Return the (X, Y) coordinate for the center point of the cell that contains the specified text.  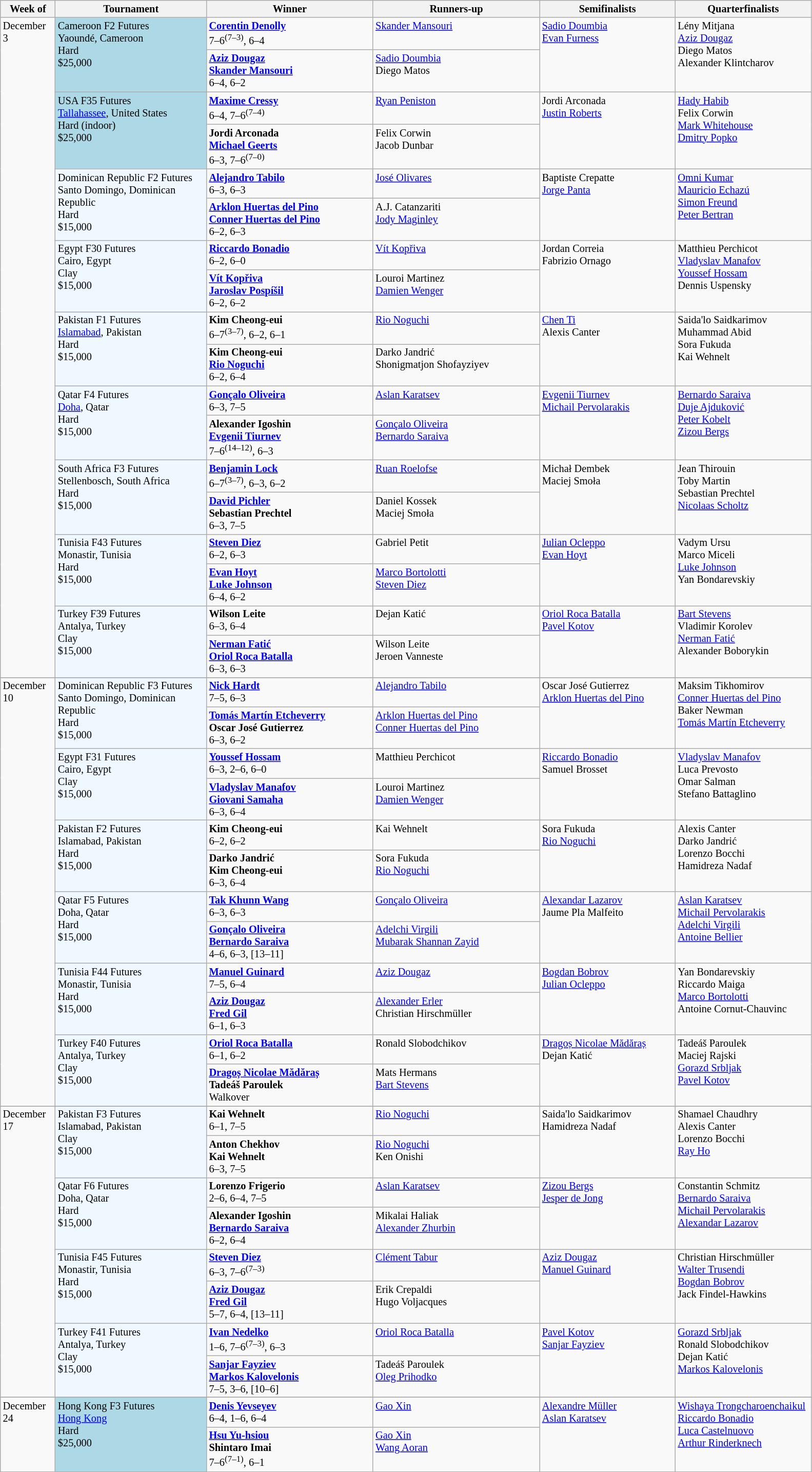
Yan Bondarevskiy Riccardo Maiga Marco Bortolotti Antoine Cornut-Chauvinc (744, 998)
José Olivares (457, 184)
Kim Cheong-eui 6–7(3–7), 6–2, 6–1 (290, 327)
Marco Bortolotti Steven Diez (457, 585)
Alexander Igoshin Bernardo Saraiva 6–2, 6–4 (290, 1228)
Quarterfinalists (744, 9)
Arklon Huertas del Pino Conner Huertas del Pino (457, 728)
Mats Hermans Bart Stevens (457, 1085)
Turkey F41 FuturesAntalya, Turkey Clay $15,000 (131, 1361)
Aziz Dougaz (457, 978)
Tunisia F43 FuturesMonastir, Tunisia Hard $15,000 (131, 570)
Vladyslav Manafov Giovani Samaha 6–3, 6–4 (290, 799)
Corentin Denolly 7–6(7–3), 6–4 (290, 34)
Evan Hoyt Luke Johnson 6–4, 6–2 (290, 585)
Ronald Slobodchikov (457, 1049)
Alexander Erler Christian Hirschmüller (457, 1013)
Turkey F39 FuturesAntalya, Turkey Clay $15,000 (131, 641)
Tunisia F45 FuturesMonastir, Tunisia Hard $15,000 (131, 1286)
Kim Cheong-eui Rio Noguchi 6–2, 6–4 (290, 365)
December 10 (28, 892)
Turkey F40 FuturesAntalya, Turkey Clay $15,000 (131, 1070)
Jordi Arconada Justin Roberts (607, 130)
Gonçalo Oliveira Bernardo Saraiva 4–6, 6–3, [13–11] (290, 942)
Dominican Republic F2 FuturesSanto Domingo, Dominican Republic Hard $15,000 (131, 204)
December 3 (28, 347)
Zizou Bergs Jesper de Jong (607, 1213)
Darko Jandrić Shonigmatjon Shofayziyev (457, 365)
Oriol Roca Batalla 6–1, 6–2 (290, 1049)
Alexis Canter Darko Jandrić Lorenzo Bocchi Hamidreza Nadaf (744, 856)
Hong Kong F3 FuturesHong Kong Hard $25,000 (131, 1435)
Sanjar Fayziev Markos Kalovelonis 7–5, 3–6, [10–6] (290, 1377)
Alejandro Tabilo (457, 692)
Runners-up (457, 9)
Gao Xin (457, 1412)
Evgenii Tiurnev Michail Pervolarakis (607, 423)
Vít Kopřiva Jaroslav Pospíšil 6–2, 6–2 (290, 290)
Matthieu Perchicot (457, 763)
Aziz Dougaz Skander Mansouri 6–4, 6–2 (290, 71)
Gonçalo Oliveira Bernardo Saraiva (457, 437)
Julian Ocleppo Evan Hoyt (607, 570)
Ivan Nedelko 1–6, 7–6(7–3), 6–3 (290, 1339)
USA F35 FuturesTallahassee, United States Hard (indoor) $25,000 (131, 130)
Darko Jandrić Kim Cheong-eui 6–3, 6–4 (290, 871)
Adelchi Virgili Mubarak Shannan Zayid (457, 942)
Dragoș Nicolae Mădăraș Dejan Katić (607, 1070)
Gorazd Srbljak Ronald Slobodchikov Dejan Katić Markos Kalovelonis (744, 1361)
Pakistan F1 FuturesIslamabad, Pakistan Hard $15,000 (131, 349)
Jean Thirouin Toby Martin Sebastian Prechtel Nicolaas Scholtz (744, 497)
Tadeáš Paroulek Maciej Rajski Gorazd Srbljak Pavel Kotov (744, 1070)
Saida'lo Saidkarimov Hamidreza Nadaf (607, 1141)
Wilson Leite 6–3, 6–4 (290, 620)
Constantin Schmitz Bernardo Saraiva Michail Pervolarakis Alexandar Lazarov (744, 1213)
Kai Wehnelt 6–1, 7–5 (290, 1121)
Sadio Doumbia Diego Matos (457, 71)
Tadeáš Paroulek Oleg Prihodko (457, 1377)
Erik Crepaldi Hugo Voljacques (457, 1302)
Riccardo Bonadio Samuel Brosset (607, 784)
Egypt F30 FuturesCairo, Egypt Clay $15,000 (131, 276)
Manuel Guinard 7–5, 6–4 (290, 978)
Maxime Cressy 6–4, 7–6(7–4) (290, 108)
Aziz Dougaz Fred Gil 6–1, 6–3 (290, 1013)
David Pichler Sebastian Prechtel 6–3, 7–5 (290, 513)
Ruan Roelofse (457, 476)
Clément Tabur (457, 1265)
Mikalai Haliak Alexander Zhurbin (457, 1228)
Cameroon F2 FuturesYaoundé, Cameroon Hard $25,000 (131, 54)
Aziz Dougaz Manuel Guinard (607, 1286)
Qatar F5 FuturesDoha, Qatar Hard $15,000 (131, 928)
Oriol Roca Batalla (457, 1339)
Vadym Ursu Marco Miceli Luke Johnson Yan Bondarevskiy (744, 570)
Egypt F31 FuturesCairo, Egypt Clay $15,000 (131, 784)
December 24 (28, 1435)
Jordan Correia Fabrizio Ornago (607, 276)
Lorenzo Frigerio 2–6, 6–4, 7–5 (290, 1192)
Kai Wehnelt (457, 835)
Gonçalo Oliveira (457, 907)
Sadio Doumbia Evan Furness (607, 54)
Tomás Martín Etcheverry Oscar José Gutierrez 6–3, 6–2 (290, 728)
Youssef Hossam 6–3, 2–6, 6–0 (290, 763)
Steven Diez 6–2, 6–3 (290, 549)
Gao Xin Wang Aoran (457, 1449)
Week of (28, 9)
Alejandro Tabilo 6–3, 6–3 (290, 184)
Steven Diez 6–3, 7–6(7–3) (290, 1265)
Vít Kopřiva (457, 255)
Shamael Chaudhry Alexis Canter Lorenzo Bocchi Ray Ho (744, 1141)
Alexander Igoshin Evgenii Tiurnev 7–6(14–12), 6–3 (290, 437)
Saida'lo Saidkarimov Muhammad Abid Sora Fukuda Kai Wehnelt (744, 349)
Chen Ti Alexis Canter (607, 349)
Dejan Katić (457, 620)
Ryan Peniston (457, 108)
Dragoș Nicolae Mădăraș Tadeáš Paroulek Walkover (290, 1085)
Michał Dembek Maciej Smoła (607, 497)
Wilson Leite Jeroen Vanneste (457, 656)
Nick Hardt 7–5, 6–3 (290, 692)
Riccardo Bonadio 6–2, 6–0 (290, 255)
Dominican Republic F3 FuturesSanto Domingo, Dominican Republic Hard $15,000 (131, 713)
Semifinalists (607, 9)
Alexandar Lazarov Jaume Pla Malfeito (607, 928)
South Africa F3 FuturesStellenbosch, South Africa Hard $15,000 (131, 497)
Hsu Yu-hsiou Shintaro Imai 7–6(7–1), 6–1 (290, 1449)
Oscar José Gutierrez Arklon Huertas del Pino (607, 713)
Baptiste Crepatte Jorge Panta (607, 204)
Pakistan F3 FuturesIslamabad, Pakistan Clay $15,000 (131, 1141)
Vladyslav Manafov Luca Prevosto Omar Salman Stefano Battaglino (744, 784)
Pakistan F2 FuturesIslamabad, Pakistan Hard $15,000 (131, 856)
Wishaya Trongcharoenchaikul Riccardo Bonadio Luca Castelnuovo Arthur Rinderknech (744, 1435)
Omni Kumar Mauricio Echazú Simon Freund Peter Bertran (744, 204)
Benjamin Lock 6–7(3–7), 6–3, 6–2 (290, 476)
Pavel Kotov Sanjar Fayziev (607, 1361)
Arklon Huertas del Pino Conner Huertas del Pino 6–2, 6–3 (290, 219)
Hady Habib Felix Corwin Mark Whitehouse Dmitry Popko (744, 130)
Aslan Karatsev Michail Pervolarakis Adelchi Virgili Antoine Bellier (744, 928)
Gonçalo Oliveira 6–3, 7–5 (290, 401)
Gabriel Petit (457, 549)
Oriol Roca Batalla Pavel Kotov (607, 641)
Kim Cheong-eui 6–2, 6–2 (290, 835)
Winner (290, 9)
Bogdan Bobrov Julian Ocleppo (607, 998)
Christian Hirschmüller Walter Trusendi Bogdan Bobrov Jack Findel-Hawkins (744, 1286)
Rio Noguchi Ken Onishi (457, 1156)
Lény Mitjana Aziz Dougaz Diego Matos Alexander Klintcharov (744, 54)
Alexandre Müller Aslan Karatsev (607, 1435)
Daniel Kossek Maciej Smoła (457, 513)
Tak Khunn Wang 6–3, 6–3 (290, 907)
Bernardo Saraiva Duje Ajduković Peter Kobelt Zizou Bergs (744, 423)
A.J. Catanzariti Jody Maginley (457, 219)
Denis Yevseyev 6–4, 1–6, 6–4 (290, 1412)
Skander Mansouri (457, 34)
Bart Stevens Vladimir Korolev Nerman Fatić Alexander Boborykin (744, 641)
December 17 (28, 1251)
Matthieu Perchicot Vladyslav Manafov Youssef Hossam Dennis Uspensky (744, 276)
Jordi Arconada Michael Geerts 6–3, 7–6(7–0) (290, 147)
Tournament (131, 9)
Tunisia F44 FuturesMonastir, Tunisia Hard $15,000 (131, 998)
Felix Corwin Jacob Dunbar (457, 147)
Nerman Fatić Oriol Roca Batalla 6–3, 6–3 (290, 656)
Qatar F6 FuturesDoha, Qatar Hard $15,000 (131, 1213)
Aziz Dougaz Fred Gil 5–7, 6–4, [13–11] (290, 1302)
Qatar F4 FuturesDoha, Qatar Hard $15,000 (131, 423)
Anton Chekhov Kai Wehnelt 6–3, 7–5 (290, 1156)
Maksim Tikhomirov Conner Huertas del Pino Baker Newman Tomás Martín Etcheverry (744, 713)
